Identify which cell holds the provided text, then report its [x, y] central coordinate. 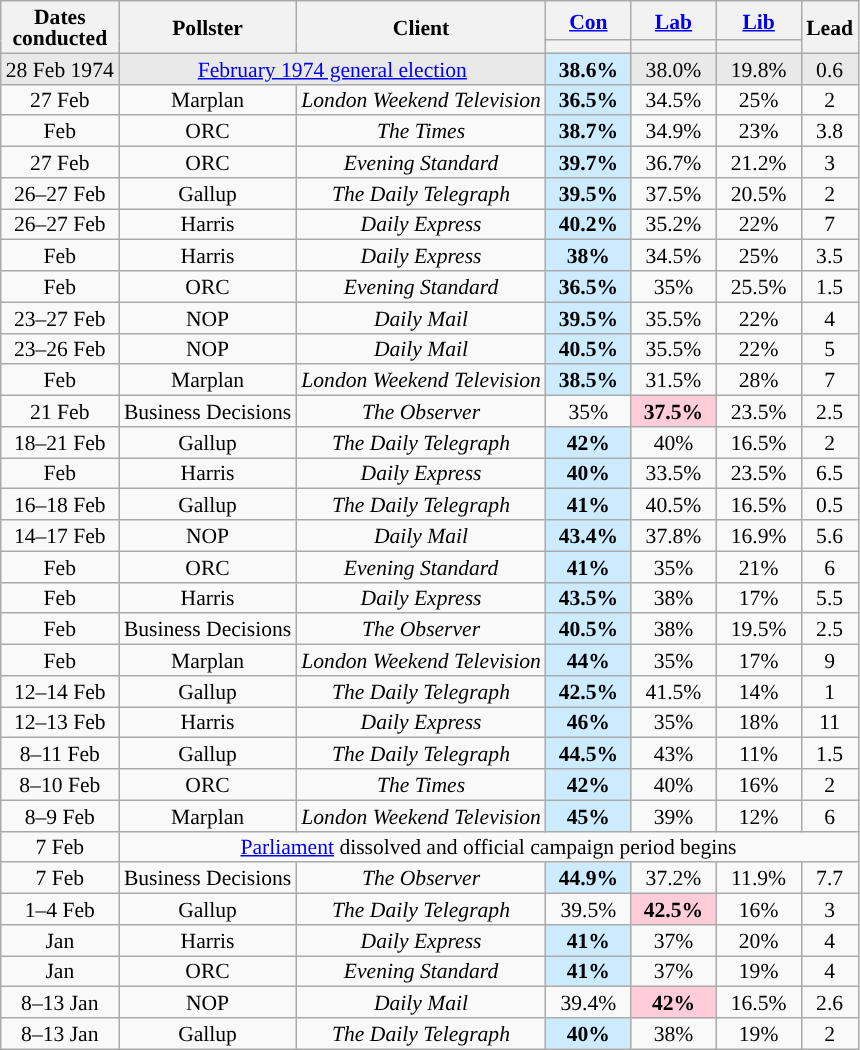
33.5% [674, 474]
25.5% [758, 286]
43.5% [588, 598]
21 Feb [60, 412]
Con [588, 20]
46% [588, 722]
5.5 [830, 598]
12–13 Feb [60, 722]
39.7% [588, 162]
21% [758, 566]
43.4% [588, 536]
23–27 Feb [60, 318]
38.6% [588, 68]
2.6 [830, 1002]
18–21 Feb [60, 442]
37.8% [674, 536]
38.7% [588, 132]
5.6 [830, 536]
39.4% [588, 1002]
Lab [674, 20]
11% [758, 754]
0.5 [830, 504]
45% [588, 816]
6.5 [830, 474]
February 1974 general election [332, 68]
44.5% [588, 754]
23–26 Feb [60, 348]
40.2% [588, 224]
8–9 Feb [60, 816]
18% [758, 722]
3.5 [830, 256]
20% [758, 940]
14% [758, 692]
23% [758, 132]
39% [674, 816]
43% [674, 754]
21.2% [758, 162]
8–11 Feb [60, 754]
20.5% [758, 194]
9 [830, 660]
28% [758, 380]
Lead [830, 27]
Datesconducted [60, 27]
38.0% [674, 68]
Lib [758, 20]
16–18 Feb [60, 504]
36.7% [674, 162]
1 [830, 692]
44.9% [588, 878]
3.8 [830, 132]
16.9% [758, 536]
34.9% [674, 132]
1–4 Feb [60, 910]
Pollster [208, 27]
7.7 [830, 878]
35.2% [674, 224]
0.6 [830, 68]
11.9% [758, 878]
12% [758, 816]
28 Feb 1974 [60, 68]
14–17 Feb [60, 536]
38.5% [588, 380]
5 [830, 348]
Client [421, 27]
41.5% [674, 692]
Parliament dissolved and official campaign period begins [488, 846]
19.8% [758, 68]
44% [588, 660]
37.2% [674, 878]
19.5% [758, 630]
11 [830, 722]
12–14 Feb [60, 692]
8–10 Feb [60, 784]
31.5% [674, 380]
